From the cell containing the given text, extract its center point as (X, Y) coordinate. 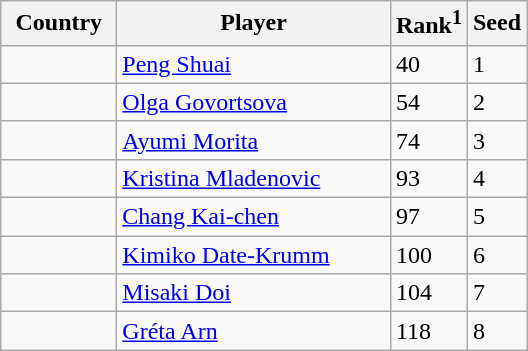
104 (428, 293)
3 (496, 140)
Olga Govortsova (254, 102)
Peng Shuai (254, 64)
Seed (496, 24)
97 (428, 217)
6 (496, 255)
7 (496, 293)
118 (428, 331)
8 (496, 331)
74 (428, 140)
2 (496, 102)
1 (496, 64)
40 (428, 64)
Rank1 (428, 24)
54 (428, 102)
Kimiko Date-Krumm (254, 255)
Kristina Mladenovic (254, 178)
Gréta Arn (254, 331)
Country (59, 24)
100 (428, 255)
Ayumi Morita (254, 140)
4 (496, 178)
Player (254, 24)
5 (496, 217)
Misaki Doi (254, 293)
93 (428, 178)
Chang Kai-chen (254, 217)
